Detect which cell encompasses the target text, then output its (x, y) center coordinate. 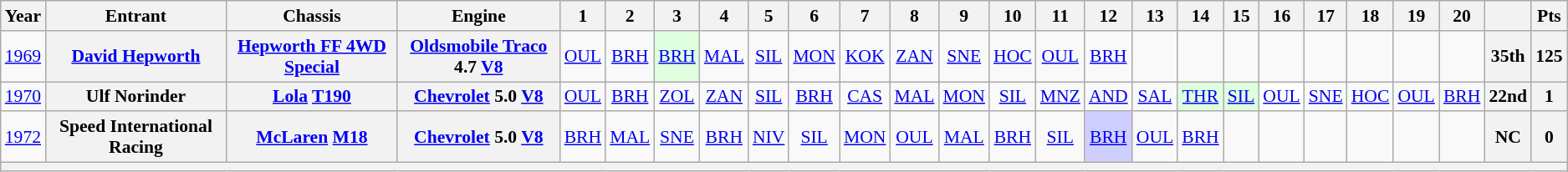
Hepworth FF 4WD Special (312, 57)
Speed International Racing (135, 137)
Ulf Norinder (135, 97)
7 (865, 16)
17 (1326, 16)
NC (1508, 137)
9 (963, 16)
20 (1462, 16)
8 (914, 16)
3 (677, 16)
Pts (1549, 16)
16 (1281, 16)
13 (1155, 16)
125 (1549, 57)
19 (1416, 16)
12 (1109, 16)
10 (1013, 16)
Engine (478, 16)
Lola T190 (312, 97)
David Hepworth (135, 57)
AND (1109, 97)
Oldsmobile Traco 4.7 V8 (478, 57)
14 (1201, 16)
ZOL (677, 97)
1972 (23, 137)
2 (630, 16)
1970 (23, 97)
0 (1549, 137)
Chassis (312, 16)
McLaren M18 (312, 137)
KOK (865, 57)
22nd (1508, 97)
THR (1201, 97)
SAL (1155, 97)
MNZ (1060, 97)
Year (23, 16)
NIV (769, 137)
35th (1508, 57)
CAS (865, 97)
15 (1241, 16)
Entrant (135, 16)
6 (815, 16)
1969 (23, 57)
11 (1060, 16)
5 (769, 16)
4 (724, 16)
18 (1371, 16)
